Extract the (X, Y) coordinate from the center of the cell holding the provided text.  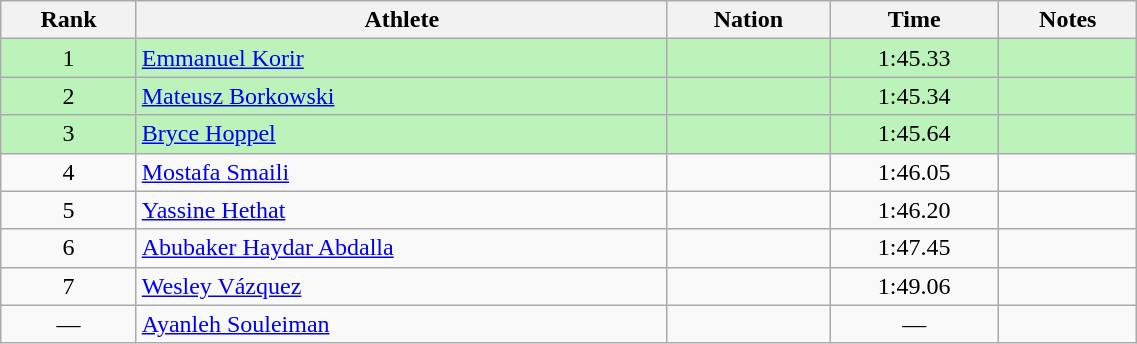
7 (68, 286)
Time (914, 20)
1:47.45 (914, 248)
Wesley Vázquez (402, 286)
5 (68, 210)
1:45.33 (914, 58)
Athlete (402, 20)
Nation (748, 20)
Mostafa Smaili (402, 172)
1:49.06 (914, 286)
4 (68, 172)
1:46.20 (914, 210)
Yassine Hethat (402, 210)
Bryce Hoppel (402, 134)
1:45.34 (914, 96)
1:46.05 (914, 172)
1:45.64 (914, 134)
Mateusz Borkowski (402, 96)
Notes (1068, 20)
Ayanleh Souleiman (402, 324)
2 (68, 96)
3 (68, 134)
Rank (68, 20)
Abubaker Haydar Abdalla (402, 248)
Emmanuel Korir (402, 58)
6 (68, 248)
1 (68, 58)
